For the text-containing cell, return its midpoint in (X, Y) coordinate format. 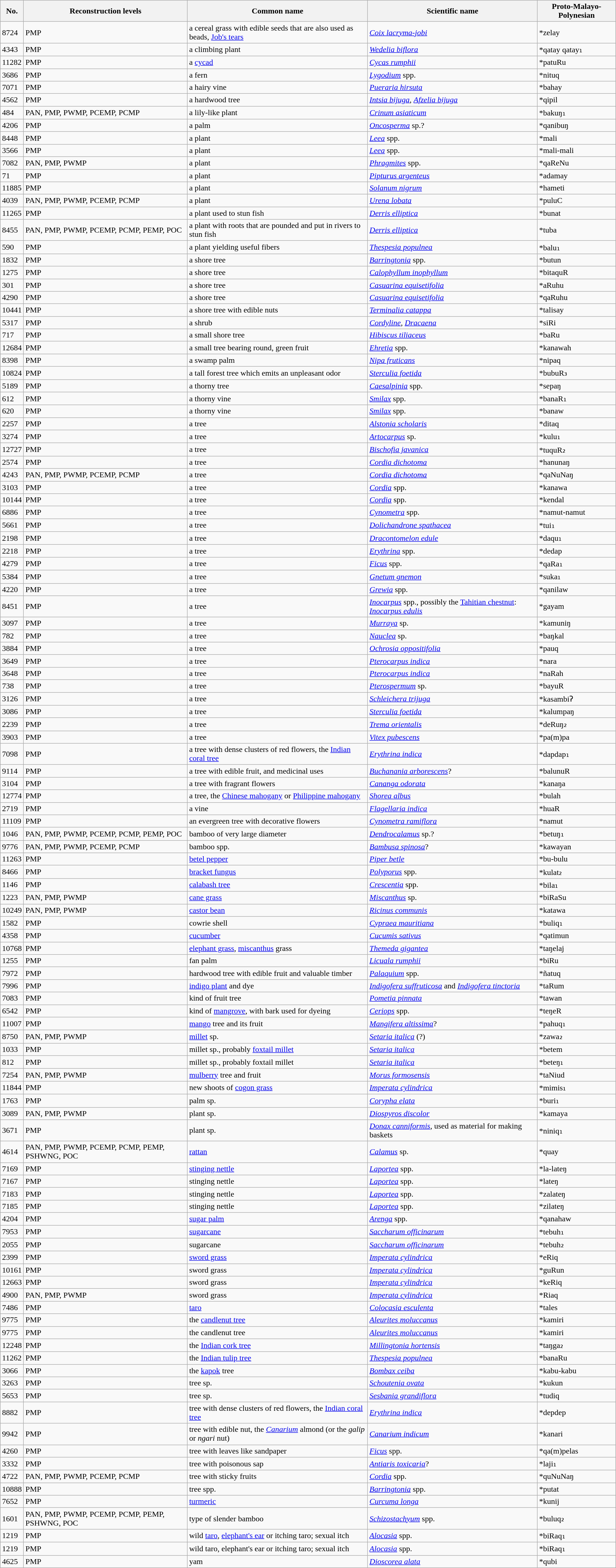
3097 (12, 623)
Piper betle (452, 859)
*balu₁ (577, 247)
palm sp. (277, 1101)
*bila₁ (577, 885)
millet sp. (277, 1037)
Ochrosia oppositifolia (452, 648)
*qatimun (577, 936)
620 (12, 411)
10144 (12, 500)
type of slender bamboo (277, 1518)
6542 (12, 1011)
*adamay (577, 175)
Calamus sp. (452, 1152)
782 (12, 636)
turmeric (277, 1502)
7996 (12, 986)
a vine (277, 809)
*qanilaw (577, 589)
*mali (577, 138)
7652 (12, 1502)
cucumber (277, 936)
4614 (12, 1152)
Colocasia esculenta (452, 1307)
Oncosperma sp.? (452, 125)
Scientific name (452, 11)
a hairy vine (277, 87)
3104 (12, 784)
*tuquR₂ (577, 450)
5189 (12, 386)
new shoots of cogon grass (277, 1088)
1275 (12, 272)
a plant with roots that are pounded and put in rivers to stun fish (277, 230)
Dracontomelon edule (452, 538)
*taŋelaj (577, 948)
*banaR₁ (577, 399)
Cypraea mauritiana (452, 923)
Polyporus spp. (452, 872)
*qubi (577, 1561)
*tuba (577, 230)
*bakuŋ₁ (577, 113)
7167 (12, 1181)
3686 (12, 75)
*laji₁ (577, 1464)
717 (12, 335)
*kunij (577, 1502)
1033 (12, 1049)
*balunuR (577, 771)
Donax canniformis, used as material for making baskets (452, 1130)
Diospyros discolor (452, 1113)
6886 (12, 512)
*keRiq (577, 1282)
Cynometra ramiflora (452, 821)
*niniq₁ (577, 1130)
*tales (577, 1307)
10824 (12, 373)
11263 (12, 859)
*kasambiʔ (577, 699)
Phragmites spp. (452, 163)
*qaReNu (577, 163)
Bombax ceiba (452, 1371)
8455 (12, 230)
tree with dense clusters of red flowers, the Indian coral tree (277, 1412)
*baŋkal (577, 636)
*zawa₂ (577, 1037)
*baRu (577, 335)
kind of fruit tree (277, 998)
1255 (12, 961)
Pterospermum sp. (452, 686)
2198 (12, 538)
Schoutenia ovata (452, 1383)
*tawan (577, 998)
12727 (12, 450)
*beteŋ₁ (577, 1062)
3671 (12, 1130)
a palm (277, 125)
Lygodium spp. (452, 75)
a cereal grass with edible seeds that are also used as beads, Job's tears (277, 32)
8882 (12, 1412)
11262 (12, 1358)
*bubuR₃ (577, 373)
a cycad (277, 62)
3086 (12, 711)
11007 (12, 1024)
*kanawah (577, 348)
*taŋga₂ (577, 1345)
3263 (12, 1383)
Licuala rumphii (452, 961)
a fern (277, 75)
10249 (12, 910)
11265 (12, 213)
3648 (12, 673)
*taRum (577, 986)
calabash tree (277, 885)
11885 (12, 188)
*putat (577, 1489)
Flagellaria indica (452, 809)
4204 (12, 1219)
Common name (277, 11)
*butun (577, 260)
bamboo of very large diameter (277, 834)
tree with poisonous sap (277, 1464)
Crinum asiaticum (452, 113)
*zelay (577, 32)
Alstonia scholaris (452, 424)
Canarium indicum (452, 1434)
Pometia pinnata (452, 998)
*depdep (577, 1412)
Trema orientalis (452, 724)
Murraya sp. (452, 623)
hardwood tree with edible fruit and valuable timber (277, 973)
*qanahaw (577, 1219)
71 (12, 175)
*daqu₁ (577, 538)
*ñatuq (577, 973)
12248 (12, 1345)
9776 (12, 847)
*zalateŋ (577, 1194)
7972 (12, 973)
Ricinus communis (452, 910)
590 (12, 247)
Shorea albus (452, 796)
a shrub (277, 323)
tree with edible nut, the Canarium almond (or the galip or ngari nut) (277, 1434)
No. (12, 11)
tree with leaves like sandpaper (277, 1451)
*bu-bulu (577, 859)
cowrie shell (277, 923)
5317 (12, 323)
484 (12, 113)
Ehretia spp. (452, 348)
4722 (12, 1477)
*tui₁ (577, 525)
2239 (12, 724)
bracket fungus (277, 872)
a tall forest tree which emits an unpleasant odor (277, 373)
Dendrocalamus sp.? (452, 834)
Morus formosensis (452, 1075)
*bahay (577, 87)
7953 (12, 1232)
11282 (12, 62)
8724 (12, 32)
301 (12, 285)
4206 (12, 125)
a plant yielding useful fibers (277, 247)
cane grass (277, 898)
Proto-Malayo-Polynesian (577, 11)
*tebuh₁ (577, 1232)
a tree, the Chinese mahogany or Philippine mahogany (277, 796)
10888 (12, 1489)
*guRun (577, 1270)
Grewia spp. (452, 589)
5661 (12, 525)
Schizostachyum spp. (452, 1518)
castor bean (277, 910)
Bischofia javanica (452, 450)
*qatay qatay₁ (577, 50)
tree spp. (277, 1489)
*aRuhu (577, 285)
10161 (12, 1270)
*dedap (577, 551)
Corypha elata (452, 1101)
the Indian cork tree (277, 1345)
12663 (12, 1282)
*nara (577, 661)
4290 (12, 298)
*talisay (577, 310)
a shore tree with edible nuts (277, 310)
*gayam (577, 607)
7183 (12, 1194)
a tree with edible fruit, and medicinal uses (277, 771)
1763 (12, 1101)
a tree with fragrant flowers (277, 784)
*lateŋ (577, 1181)
3274 (12, 436)
*suka₁ (577, 577)
*qipil (577, 100)
*kanaŋa (577, 784)
mango tree and its fruit (277, 1024)
Inocarpus spp., possibly the Tahitian chestnut: Inocarpus edulis (452, 607)
4279 (12, 564)
9114 (12, 771)
7486 (12, 1307)
7185 (12, 1206)
Cananga odorata (452, 784)
Caesalpinia spp. (452, 386)
12774 (12, 796)
*banaRu (577, 1358)
the kapok tree (277, 1371)
Dioscorea alata (452, 1561)
*naRah (577, 673)
*namut-namut (577, 512)
*qanibuŋ (577, 125)
*qaRa₁ (577, 564)
Curcuma longa (452, 1502)
*Riaq (577, 1295)
*kalumpaŋ (577, 711)
*biRaSu (577, 898)
*bitaquR (577, 272)
*qa(m)pelas (577, 1451)
12684 (12, 348)
*pahuq₁ (577, 1024)
3649 (12, 661)
*kulu₁ (577, 436)
*teŋeR (577, 1011)
*siRi (577, 323)
4260 (12, 1451)
*taNiud (577, 1075)
1601 (12, 1518)
*ditaq (577, 424)
11109 (12, 821)
a small shore tree (277, 335)
*kendal (577, 500)
4220 (12, 589)
*hameti (577, 188)
Millingtonia hortensis (452, 1345)
Buchanania arborescens? (452, 771)
7071 (12, 87)
*puluC (577, 201)
Sesbania grandiflora (452, 1396)
3066 (12, 1371)
4562 (12, 100)
Reconstruction levels (106, 11)
4900 (12, 1295)
*bulah (577, 796)
the Indian tulip tree (277, 1358)
a climbing plant (277, 50)
Pueraria hirsuta (452, 87)
*sepaŋ (577, 386)
kind of mangrove, with bark used for dyeing (277, 1011)
1046 (12, 834)
Hibiscus tiliaceus (452, 335)
fan palm (277, 961)
a thorny tree (277, 386)
Calophyllum inophyllum (452, 272)
Indigofera suffruticosa and Indigofera tinctoria (452, 986)
10768 (12, 948)
a plant used to stun fish (277, 213)
3089 (12, 1113)
4343 (12, 50)
*tudiq (577, 1396)
*pa(m)pa (577, 737)
Themeda gigantea (452, 948)
812 (12, 1062)
7254 (12, 1075)
2574 (12, 462)
*nituq (577, 75)
*tebuh₂ (577, 1245)
*kanari (577, 1434)
2719 (12, 809)
7098 (12, 754)
7082 (12, 163)
taro (277, 1307)
Dolichandrone spathacea (452, 525)
5384 (12, 577)
a swamp palm (277, 360)
Arenga spp. (452, 1219)
yam (277, 1561)
*katawa (577, 910)
*kawayan (577, 847)
mulberry tree and fruit (277, 1075)
*buliq₁ (577, 923)
*kanawa (577, 487)
Nipa fruticans (452, 360)
*buluq₂ (577, 1518)
Wedelia biflora (452, 50)
Crescentia spp. (452, 885)
*patuRu (577, 62)
Erythrina spp. (452, 551)
tree with sticky fruits (277, 1477)
a hardwood tree (277, 100)
*quNuNaŋ (577, 1477)
Palaquium spp. (452, 973)
4625 (12, 1561)
*kukun (577, 1383)
8448 (12, 138)
a small tree bearing round, green fruit (277, 348)
*bayuR (577, 686)
bamboo spp. (277, 847)
Mangifera altissima? (452, 1024)
*bunat (577, 213)
indigo plant and dye (277, 986)
8451 (12, 607)
5653 (12, 1396)
*mimis₁ (577, 1088)
1146 (12, 885)
Pipturus argenteus (452, 175)
*huaR (577, 809)
8398 (12, 360)
2399 (12, 1257)
a lily-like plant (277, 113)
738 (12, 686)
*betem (577, 1049)
Urena lobata (452, 201)
Schleichera trijuga (452, 699)
elephant grass, miscanthus grass (277, 948)
sugar palm (277, 1219)
Antiaris toxicaria? (452, 1464)
612 (12, 399)
*qaRuhu (577, 298)
*qaNuNaŋ (577, 475)
Intsia bijuga, Afzelia bijuga (452, 100)
3332 (12, 1464)
8750 (12, 1037)
*hanunaŋ (577, 462)
2257 (12, 424)
*kulat₂ (577, 872)
9942 (12, 1434)
a tree with dense clusters of red flowers, the Indian coral tree (277, 754)
Artocarpus sp. (452, 436)
Ceriops spp. (452, 1011)
Cynometra spp. (452, 512)
Cordyline, Dracaena (452, 323)
*quay (577, 1152)
7083 (12, 998)
*kamuniŋ (577, 623)
4358 (12, 936)
3126 (12, 699)
*la-lateŋ (577, 1169)
*namut (577, 821)
*pauq (577, 648)
8466 (12, 872)
3884 (12, 648)
Terminalia catappa (452, 310)
Gnetum gnemon (452, 577)
Miscanthus sp. (452, 898)
2055 (12, 1245)
*kabu-kabu (577, 1371)
*zilateŋ (577, 1206)
*banaw (577, 411)
Setaria italica (?) (452, 1037)
7169 (12, 1169)
betel pepper (277, 859)
Cycas rumphii (452, 62)
Solanum nigrum (452, 188)
Nauclea sp. (452, 636)
*deRuŋ₂ (577, 724)
3103 (12, 487)
1832 (12, 260)
Bambusa spinosa? (452, 847)
1223 (12, 898)
*mali-mali (577, 150)
1582 (12, 923)
*betuŋ₁ (577, 834)
*nipaq (577, 360)
rattan (277, 1152)
2218 (12, 551)
*biRu (577, 961)
*kamaya (577, 1113)
3903 (12, 737)
Vitex pubescens (452, 737)
*dapdap₁ (577, 754)
3566 (12, 150)
*buri₁ (577, 1101)
Cucumis sativus (452, 936)
Coix lacryma-jobi (452, 32)
an evergreen tree with decorative flowers (277, 821)
4243 (12, 475)
*eRiq (577, 1257)
11844 (12, 1088)
4039 (12, 201)
10441 (12, 310)
